Extract the (X, Y) coordinate from the center of the cell holding the provided text.  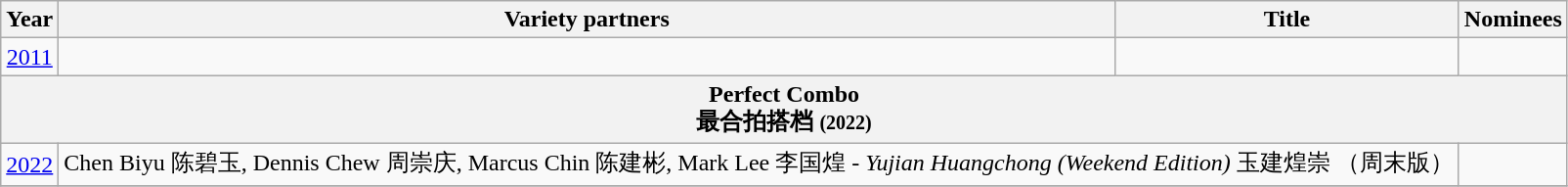
Variety partners (587, 20)
Title (1287, 20)
Year (29, 20)
Chen Biyu 陈碧玉, Dennis Chew 周崇庆, Marcus Chin 陈建彬, Mark Lee 李国煌 - Yujian Huangchong (Weekend Edition) 玉建煌崇 （周末版） (759, 164)
Perfect Combo 最合拍搭档 (2022) (784, 110)
2022 (29, 164)
2011 (29, 57)
Nominees (1513, 20)
